Search for the cell housing the specified text and yield its [x, y] center coordinate. 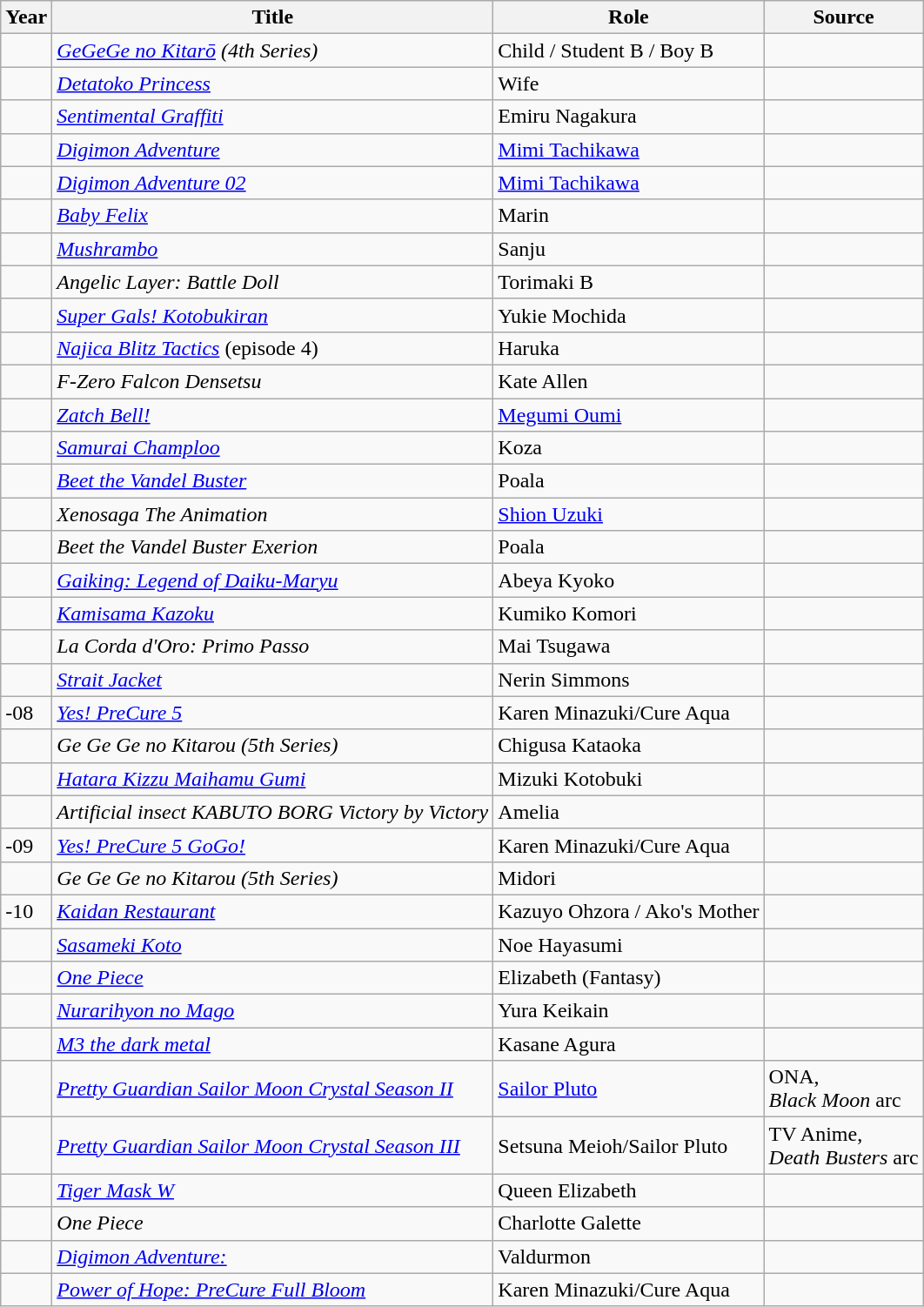
Elizabeth (Fantasy) [628, 978]
Nerin Simmons [628, 680]
Detatoko Princess [273, 84]
Yura Keikain [628, 1011]
Angelic Layer: Battle Doll [273, 282]
Kate Allen [628, 381]
Kazuyo Ohzora / Ako's Mother [628, 911]
Artificial insect KABUTO BORG Victory by Victory [273, 812]
-09 [26, 845]
Samurai Champloo [273, 448]
Noe Hayasumi [628, 944]
Kasane Agura [628, 1044]
Yukie Mochida [628, 315]
Torimaki B [628, 282]
F-Zero Falcon Densetsu [273, 381]
Mushrambo [273, 249]
Megumi Oumi [628, 415]
Hatara Kizzu Maihamu Gumi [273, 779]
Mai Tsugawa [628, 647]
Pretty Guardian Sailor Moon Crystal Season II [273, 1089]
Najica Blitz Tactics (episode 4) [273, 348]
Shion Uzuki [628, 514]
Digimon Adventure [273, 150]
Yes! PreCure 5 [273, 713]
Pretty Guardian Sailor Moon Crystal Season III [273, 1145]
Title [273, 17]
Yes! PreCure 5 GoGo! [273, 845]
ONA,Black Moon arc [844, 1089]
Sasameki Koto [273, 944]
Zatch Bell! [273, 415]
Kaidan Restaurant [273, 911]
Beet the Vandel Buster Exerion [273, 547]
Mizuki Kotobuki [628, 779]
Child / Student B / Boy B [628, 50]
-10 [26, 911]
Charlotte Galette [628, 1223]
Xenosaga The Animation [273, 514]
Super Gals! Kotobukiran [273, 315]
Marin [628, 216]
Power of Hope: PreCure Full Bloom [273, 1290]
Year [26, 17]
Koza [628, 448]
M3 the dark metal [273, 1044]
Queen Elizabeth [628, 1190]
Gaiking: Legend of Daiku-Maryu [273, 580]
Digimon Adventure: [273, 1257]
Strait Jacket [273, 680]
Role [628, 17]
Source [844, 17]
Sanju [628, 249]
Nurarihyon no Mago [273, 1011]
Amelia [628, 812]
Midori [628, 878]
Emiru Nagakura [628, 117]
Kamisama Kazoku [273, 613]
Valdurmon [628, 1257]
Baby Felix [273, 216]
Sentimental Graffiti [273, 117]
Beet the Vandel Buster [273, 481]
Wife [628, 84]
TV Anime,Death Busters arc [844, 1145]
Sailor Pluto [628, 1089]
La Corda d'Oro: Primo Passo [273, 647]
Abeya Kyoko [628, 580]
Haruka [628, 348]
Kumiko Komori [628, 613]
-08 [26, 713]
Digimon Adventure 02 [273, 183]
Chigusa Kataoka [628, 746]
GeGeGe no Kitarō (4th Series) [273, 50]
Setsuna Meioh/Sailor Pluto [628, 1145]
Tiger Mask W [273, 1190]
